Detect which cell encompasses the target text, then output its (x, y) center coordinate. 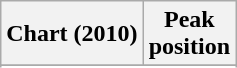
Peak position (189, 34)
Chart (2010) (72, 34)
